For the text-containing cell, return its midpoint in (x, y) coordinate format. 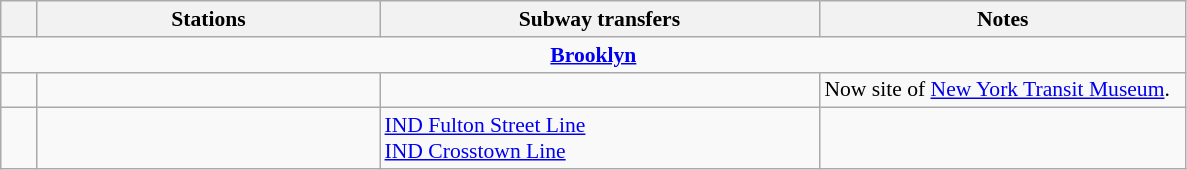
Notes (1002, 19)
Stations (208, 19)
Subway transfers (600, 19)
Brooklyn (594, 55)
Now site of New York Transit Museum. (1002, 90)
IND Fulton Street LineIND Crosstown Line (600, 138)
